Pinpoint the cell where the given text exists, returning its (x, y) midpoint coordinate. 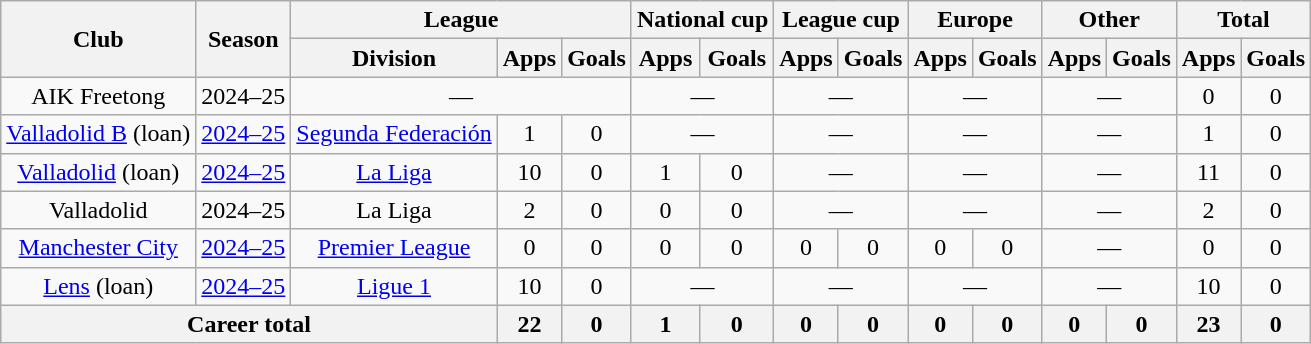
Valladolid B (loan) (98, 134)
Ligue 1 (394, 286)
Valladolid (98, 210)
23 (1208, 324)
Club (98, 39)
AIK Freetong (98, 96)
Total (1243, 20)
Other (1109, 20)
Division (394, 58)
Europe (975, 20)
22 (529, 324)
Manchester City (98, 248)
Career total (249, 324)
Premier League (394, 248)
Segunda Federación (394, 134)
Valladolid (loan) (98, 172)
11 (1208, 172)
League cup (841, 20)
League (462, 20)
Lens (loan) (98, 286)
National cup (702, 20)
Season (244, 39)
